Output the [X, Y] coordinate of the center of the cell containing the given text.  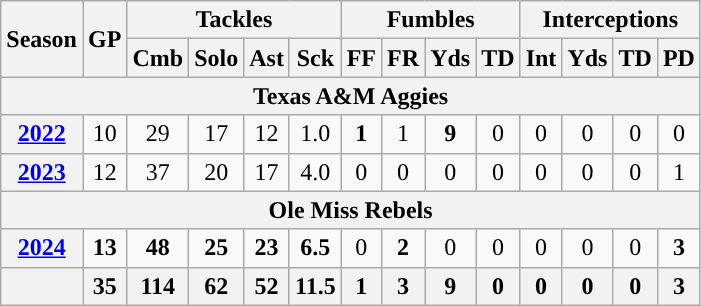
2024 [42, 248]
Fumbles [430, 20]
23 [267, 248]
Cmb [158, 58]
2023 [42, 172]
2022 [42, 134]
29 [158, 134]
Ole Miss Rebels [351, 210]
6.5 [315, 248]
FR [404, 58]
114 [158, 286]
1.0 [315, 134]
Int [541, 58]
Solo [216, 58]
10 [104, 134]
Interceptions [610, 20]
Ast [267, 58]
Tackles [234, 20]
Texas A&M Aggies [351, 96]
FF [361, 58]
11.5 [315, 286]
GP [104, 39]
20 [216, 172]
62 [216, 286]
2 [404, 248]
4.0 [315, 172]
48 [158, 248]
13 [104, 248]
35 [104, 286]
52 [267, 286]
Sck [315, 58]
25 [216, 248]
Season [42, 39]
PD [678, 58]
37 [158, 172]
